Pinpoint the cell where the given text exists, returning its (X, Y) midpoint coordinate. 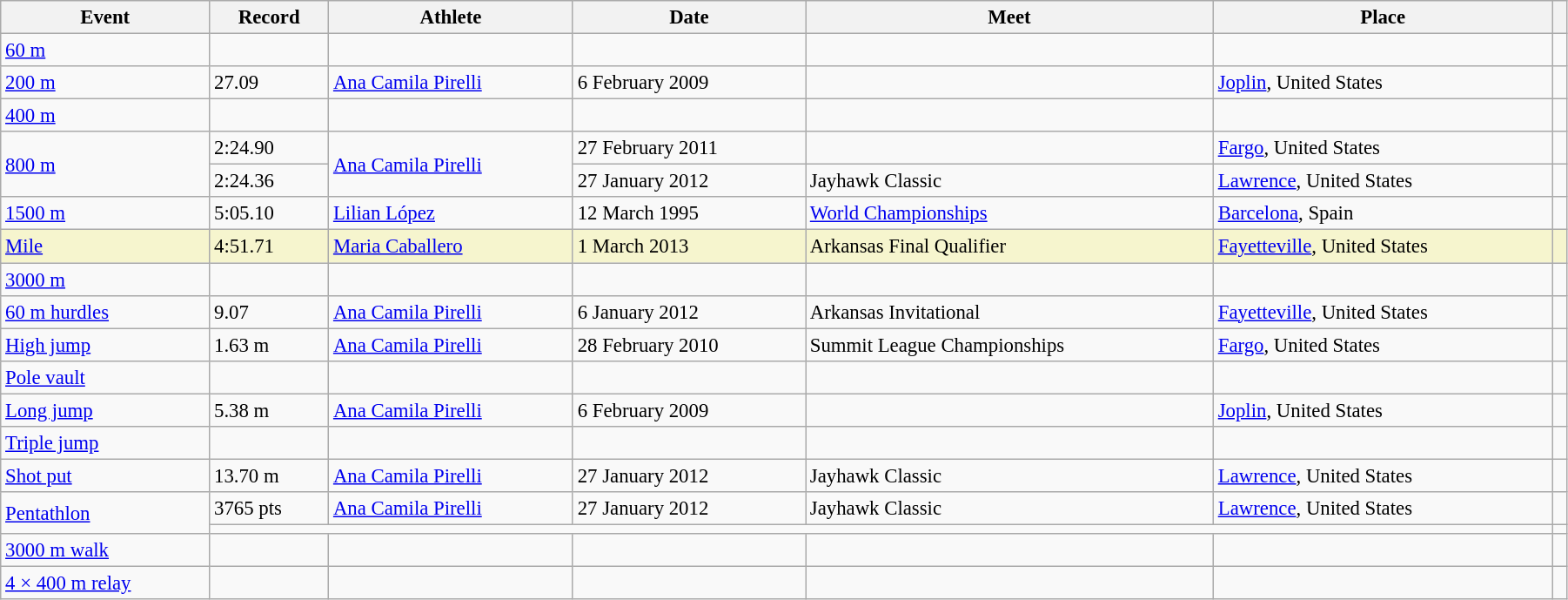
Long jump (105, 410)
9.07 (270, 312)
Mile (105, 246)
Pole vault (105, 377)
1.63 m (270, 345)
Event (105, 17)
1 March 2013 (689, 246)
2:24.90 (270, 148)
200 m (105, 83)
Barcelona, Spain (1383, 213)
12 March 1995 (689, 213)
Place (1383, 17)
4:51.71 (270, 246)
Meet (1009, 17)
3000 m walk (105, 550)
400 m (105, 116)
Triple jump (105, 443)
World Championships (1009, 213)
Lilian López (451, 213)
27 February 2011 (689, 148)
6 January 2012 (689, 312)
Record (270, 17)
3765 pts (270, 509)
13.70 m (270, 475)
Maria Caballero (451, 246)
27.09 (270, 83)
Arkansas Final Qualifier (1009, 246)
Summit League Championships (1009, 345)
28 February 2010 (689, 345)
60 m hurdles (105, 312)
Shot put (105, 475)
800 m (105, 164)
2:24.36 (270, 181)
Pentathlon (105, 513)
60 m (105, 51)
Date (689, 17)
1500 m (105, 213)
5.38 m (270, 410)
5:05.10 (270, 213)
3000 m (105, 280)
Arkansas Invitational (1009, 312)
4 × 400 m relay (105, 583)
Athlete (451, 17)
High jump (105, 345)
